For the text-containing cell, return its midpoint in [x, y] coordinate format. 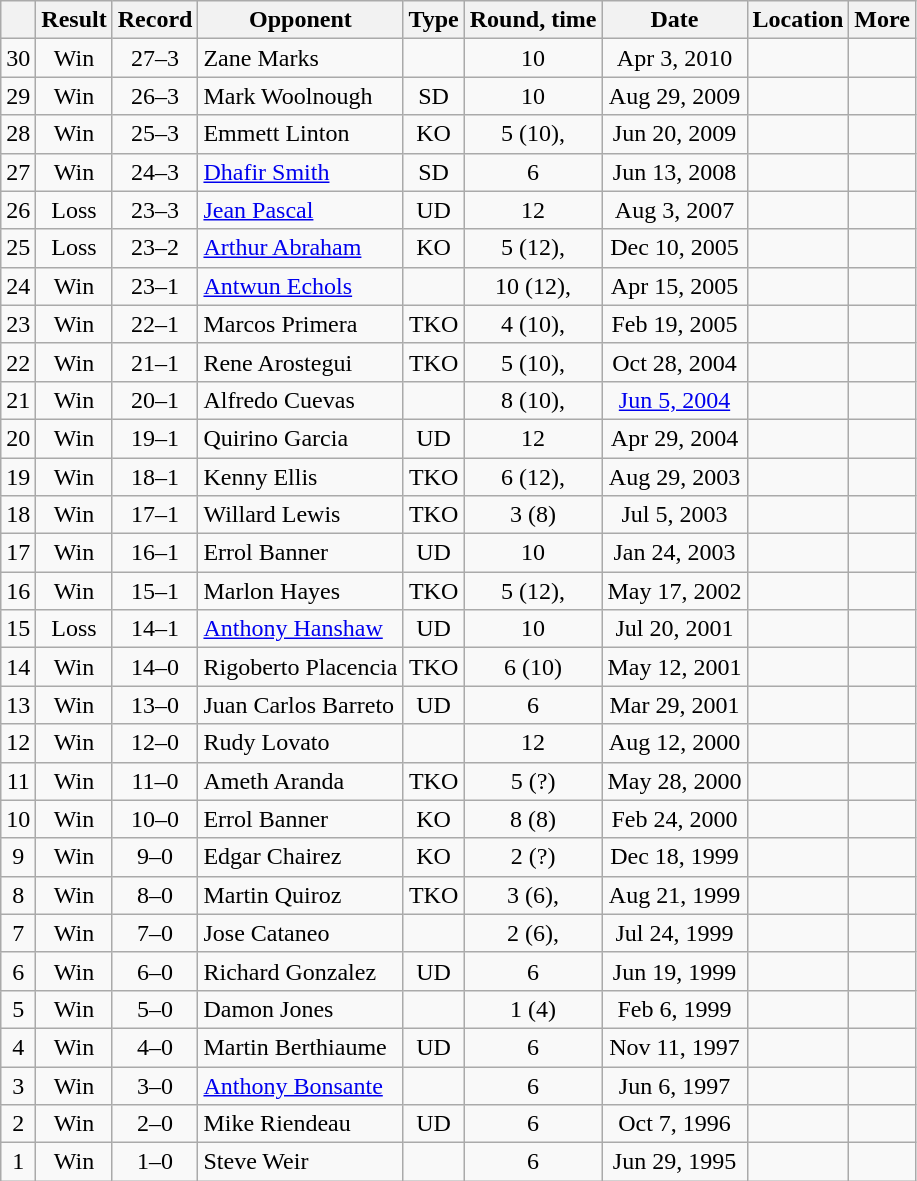
Type [434, 20]
Arthur Abraham [300, 248]
16 [18, 591]
Mike Riendeau [300, 1124]
Location [798, 20]
26 [18, 210]
2 (6), [533, 933]
May 28, 2000 [674, 781]
Emmett Linton [300, 134]
Date [674, 20]
Dec 10, 2005 [674, 248]
Willard Lewis [300, 515]
Anthony Bonsante [300, 1085]
11 [18, 781]
Feb 24, 2000 [674, 819]
More [882, 20]
26–3 [155, 96]
27 [18, 172]
Aug 29, 2003 [674, 477]
Nov 11, 1997 [674, 1047]
24 [18, 286]
25 [18, 248]
Record [155, 20]
11–0 [155, 781]
27–3 [155, 58]
4 [18, 1047]
Feb 19, 2005 [674, 324]
14–0 [155, 667]
Aug 21, 1999 [674, 895]
Jul 5, 2003 [674, 515]
1–0 [155, 1162]
3 [18, 1085]
Dec 18, 1999 [674, 857]
Oct 28, 2004 [674, 362]
23 [18, 324]
12–0 [155, 743]
4–0 [155, 1047]
Rigoberto Placencia [300, 667]
Juan Carlos Barreto [300, 705]
22–1 [155, 324]
Mark Woolnough [300, 96]
14 [18, 667]
15 [18, 629]
19 [18, 477]
30 [18, 58]
Jun 5, 2004 [674, 400]
Jan 24, 2003 [674, 553]
Mar 29, 2001 [674, 705]
6 (12), [533, 477]
23–1 [155, 286]
13 [18, 705]
Rudy Lovato [300, 743]
May 17, 2002 [674, 591]
8 (8) [533, 819]
Martin Berthiaume [300, 1047]
Zane Marks [300, 58]
16–1 [155, 553]
22 [18, 362]
9 [18, 857]
Jun 13, 2008 [674, 172]
21–1 [155, 362]
5–0 [155, 1009]
18–1 [155, 477]
May 12, 2001 [674, 667]
29 [18, 96]
23–2 [155, 248]
Jun 29, 1995 [674, 1162]
15–1 [155, 591]
Aug 12, 2000 [674, 743]
Richard Gonzalez [300, 971]
Martin Quiroz [300, 895]
28 [18, 134]
6 (10) [533, 667]
6–0 [155, 971]
9–0 [155, 857]
Quirino Garcia [300, 438]
Marcos Primera [300, 324]
23–3 [155, 210]
2–0 [155, 1124]
Aug 3, 2007 [674, 210]
5 [18, 1009]
13–0 [155, 705]
14–1 [155, 629]
2 (?) [533, 857]
Apr 3, 2010 [674, 58]
3 (8) [533, 515]
1 [18, 1162]
Jun 19, 1999 [674, 971]
3 (6), [533, 895]
Apr 29, 2004 [674, 438]
Oct 7, 1996 [674, 1124]
25–3 [155, 134]
Jul 20, 2001 [674, 629]
20–1 [155, 400]
5 (?) [533, 781]
Jose Cataneo [300, 933]
21 [18, 400]
Jun 6, 1997 [674, 1085]
Result [74, 20]
Edgar Chairez [300, 857]
4 (10), [533, 324]
Alfredo Cuevas [300, 400]
18 [18, 515]
Antwun Echols [300, 286]
3–0 [155, 1085]
Anthony Hanshaw [300, 629]
Dhafir Smith [300, 172]
Ameth Aranda [300, 781]
Jean Pascal [300, 210]
Feb 6, 1999 [674, 1009]
8 [18, 895]
20 [18, 438]
Jun 20, 2009 [674, 134]
Marlon Hayes [300, 591]
1 (4) [533, 1009]
Round, time [533, 20]
24–3 [155, 172]
17–1 [155, 515]
Jul 24, 1999 [674, 933]
Aug 29, 2009 [674, 96]
7 [18, 933]
10 (12), [533, 286]
8–0 [155, 895]
7–0 [155, 933]
Rene Arostegui [300, 362]
2 [18, 1124]
17 [18, 553]
Opponent [300, 20]
Steve Weir [300, 1162]
Apr 15, 2005 [674, 286]
8 (10), [533, 400]
Damon Jones [300, 1009]
19–1 [155, 438]
10–0 [155, 819]
Kenny Ellis [300, 477]
